Determine the (X, Y) coordinate at the center of the cell enclosing the given text.  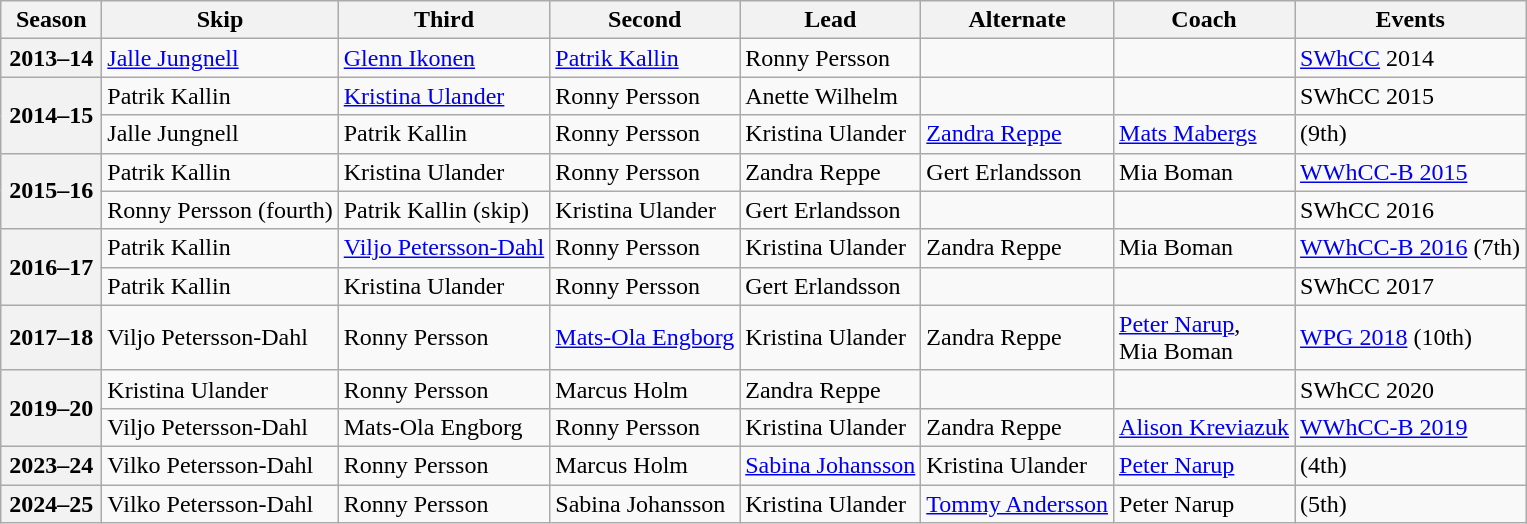
2024–25 (52, 503)
Third (444, 20)
Alison Kreviazuk (1204, 427)
Second (645, 20)
SWhCC 2017 (1410, 286)
WWhCC-B 2015 (1410, 172)
2014–15 (52, 115)
2019–20 (52, 408)
Coach (1204, 20)
SWhCC 2014 (1410, 58)
(5th) (1410, 503)
Alternate (1018, 20)
2013–14 (52, 58)
2016–17 (52, 267)
Tommy Andersson (1018, 503)
Mats Mabergs (1204, 134)
Ronny Persson (fourth) (220, 210)
2017–18 (52, 338)
Patrik Kallin (skip) (444, 210)
SWhCC 2016 (1410, 210)
2023–24 (52, 465)
WWhCC-B 2016 (7th) (1410, 248)
WWhCC-B 2019 (1410, 427)
2015–16 (52, 191)
Skip (220, 20)
Glenn Ikonen (444, 58)
Season (52, 20)
SWhCC 2015 (1410, 96)
(9th) (1410, 134)
Lead (830, 20)
SWhCC 2020 (1410, 389)
WPG 2018 (10th) (1410, 338)
Anette Wilhelm (830, 96)
(4th) (1410, 465)
Events (1410, 20)
Peter Narup,Mia Boman (1204, 338)
